Detect which cell encompasses the target text, then output its (x, y) center coordinate. 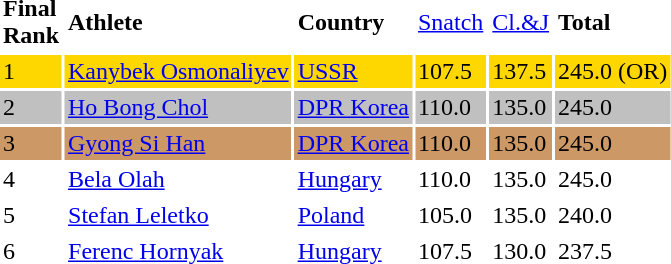
3 (31, 144)
245.0 (OR) (612, 72)
1 (31, 72)
2 (31, 108)
Gyong Si Han (178, 144)
137.5 (520, 72)
Ho Bong Chol (178, 108)
107.5 (450, 72)
Hungary (354, 180)
USSR (354, 72)
Stefan Leletko (178, 216)
Poland (354, 216)
5 (31, 216)
4 (31, 180)
105.0 (450, 216)
240.0 (612, 216)
Bela Olah (178, 180)
Kanybek Osmonaliyev (178, 72)
